Locate the cell with the specified text and output its [X, Y] center coordinate. 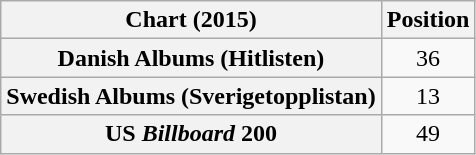
Position [428, 20]
13 [428, 96]
US Billboard 200 [191, 134]
Chart (2015) [191, 20]
49 [428, 134]
36 [428, 58]
Danish Albums (Hitlisten) [191, 58]
Swedish Albums (Sverigetopplistan) [191, 96]
